Determine the [x, y] coordinate at the center of the cell enclosing the given text.  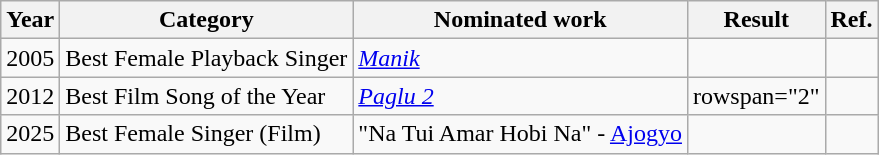
2012 [30, 96]
Manik [520, 58]
Best Female Singer (Film) [206, 134]
Category [206, 20]
rowspan="2" [756, 96]
2005 [30, 58]
"Na Tui Amar Hobi Na" - Ajogyo [520, 134]
2025 [30, 134]
Best Female Playback Singer [206, 58]
Best Film Song of the Year [206, 96]
Result [756, 20]
Year [30, 20]
Nominated work [520, 20]
Paglu 2 [520, 96]
Ref. [852, 20]
